Pinpoint the cell where the given text exists, returning its (x, y) midpoint coordinate. 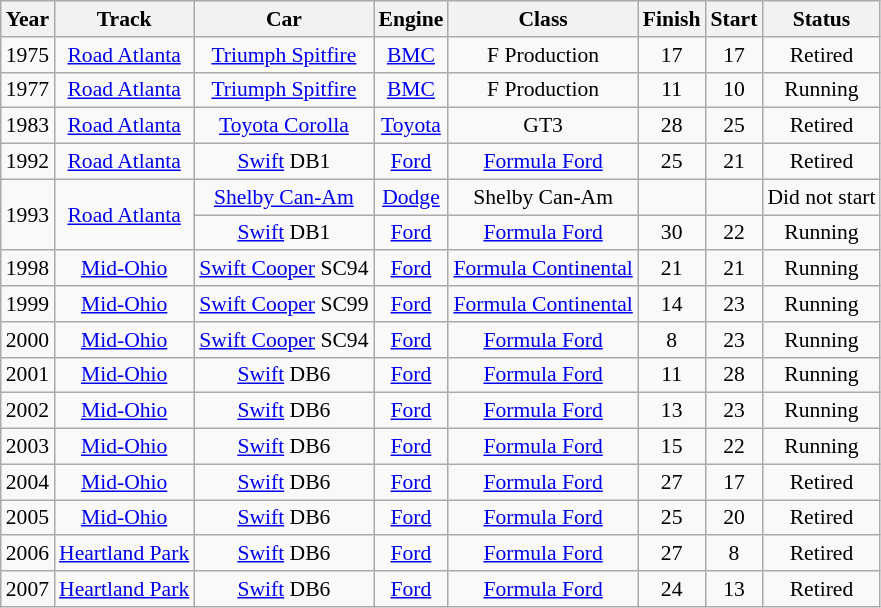
Toyota (412, 126)
15 (672, 447)
10 (734, 90)
30 (672, 233)
2004 (28, 482)
2000 (28, 340)
Start (734, 19)
Year (28, 19)
1992 (28, 162)
Dodge (412, 197)
1975 (28, 55)
1983 (28, 126)
Engine (412, 19)
1998 (28, 269)
Swift Cooper SC99 (284, 304)
20 (734, 518)
Class (542, 19)
Toyota Corolla (284, 126)
1999 (28, 304)
Status (821, 19)
24 (672, 589)
1993 (28, 214)
Did not start (821, 197)
2002 (28, 411)
GT3 (542, 126)
Track (124, 19)
Car (284, 19)
Finish (672, 19)
2005 (28, 518)
2001 (28, 375)
2003 (28, 447)
2006 (28, 554)
1977 (28, 90)
2007 (28, 589)
14 (672, 304)
